Return (x, y) of the center of cell containing provided text 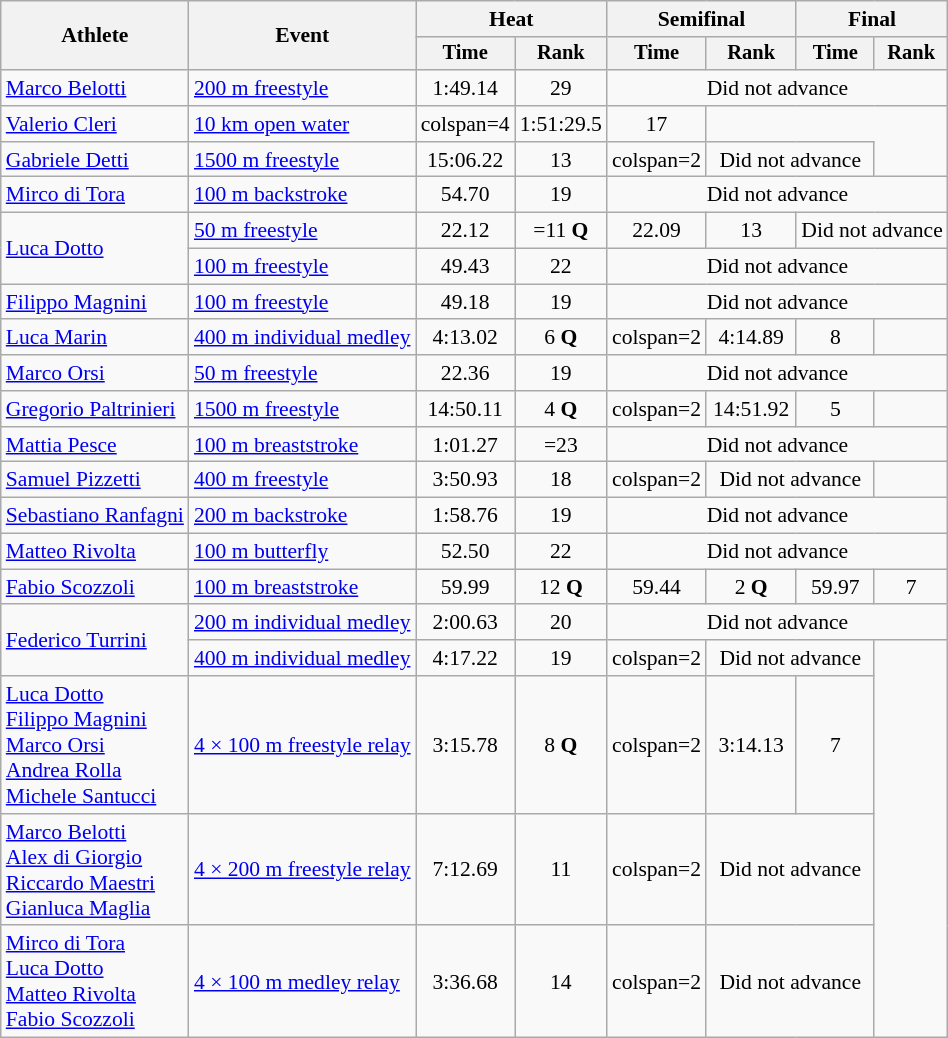
59.97 (835, 587)
Sebastiano Ranfagni (95, 516)
15:06.22 (466, 160)
Mirco di ToraLuca DottoMatteo RivoltaFabio Scozzoli (95, 982)
Samuel Pizzetti (95, 480)
Gregorio Paltrinieri (95, 409)
22.36 (466, 373)
22.09 (656, 231)
4 × 100 m freestyle relay (302, 745)
Mirco di Tora (95, 195)
Semifinal (702, 19)
4 × 100 m medley relay (302, 982)
Filippo Magnini (95, 302)
18 (561, 480)
Gabriele Detti (95, 160)
Matteo Rivolta (95, 552)
22.12 (466, 231)
52.50 (466, 552)
1:58.76 (466, 516)
49.18 (466, 302)
Athlete (95, 36)
4:17.22 (466, 658)
5 (835, 409)
Luca DottoFilippo MagniniMarco OrsiAndrea RollaMichele Santucci (95, 745)
Marco Belotti (95, 88)
Luca Dotto (95, 248)
20 (561, 623)
Marco Orsi (95, 373)
1:49.14 (466, 88)
14:51.92 (751, 409)
Marco BelottiAlex di GiorgioRiccardo MaestriGianluca Maglia (95, 870)
400 m freestyle (302, 480)
200 m freestyle (302, 88)
3:14.13 (751, 745)
Valerio Cleri (95, 124)
Federico Turrini (95, 640)
4 × 200 m freestyle relay (302, 870)
10 km open water (302, 124)
8 Q (561, 745)
Luca Marin (95, 338)
2 Q (751, 587)
3:36.68 (466, 982)
12 Q (561, 587)
4 Q (561, 409)
11 (561, 870)
1:51:29.5 (561, 124)
3:15.78 (466, 745)
6 Q (561, 338)
1:01.27 (466, 445)
4:13.02 (466, 338)
8 (835, 338)
29 (561, 88)
54.70 (466, 195)
Mattia Pesce (95, 445)
7:12.69 (466, 870)
Heat (512, 19)
3:50.93 (466, 480)
14 (561, 982)
colspan=4 (466, 124)
=11 Q (561, 231)
200 m individual medley (302, 623)
100 m backstroke (302, 195)
=23 (561, 445)
Fabio Scozzoli (95, 587)
14:50.11 (466, 409)
59.99 (466, 587)
Event (302, 36)
2:00.63 (466, 623)
49.43 (466, 267)
200 m backstroke (302, 516)
Final (872, 19)
4:14.89 (751, 338)
59.44 (656, 587)
100 m butterfly (302, 552)
17 (656, 124)
